Return [x, y] of the center of cell containing provided text 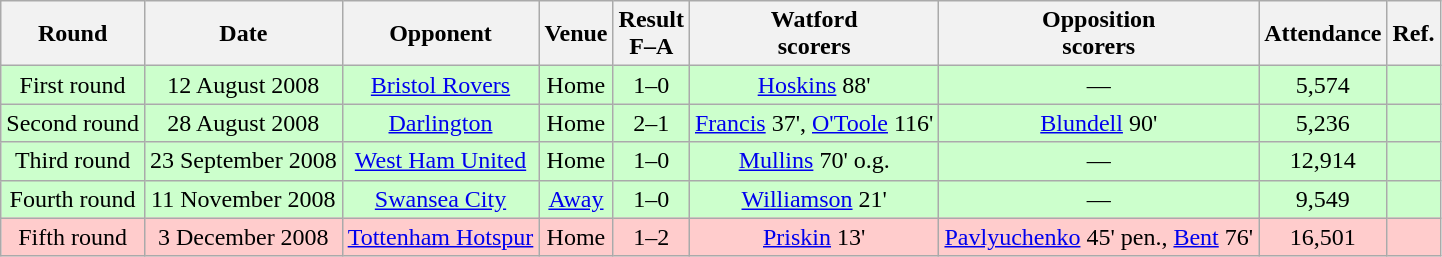
Venue [576, 34]
9,549 [1323, 199]
Bristol Rovers [440, 85]
Williamson 21' [814, 199]
ResultF–A [651, 34]
Mullins 70' o.g. [814, 161]
5,236 [1323, 123]
Away [576, 199]
Fifth round [73, 237]
2–1 [651, 123]
Opponent [440, 34]
12,914 [1323, 161]
Third round [73, 161]
11 November 2008 [243, 199]
23 September 2008 [243, 161]
Francis 37', O'Toole 116' [814, 123]
Watfordscorers [814, 34]
Priskin 13' [814, 237]
Date [243, 34]
Tottenham Hotspur [440, 237]
5,574 [1323, 85]
Second round [73, 123]
Oppositionscorers [1099, 34]
28 August 2008 [243, 123]
First round [73, 85]
West Ham United [440, 161]
3 December 2008 [243, 237]
Blundell 90' [1099, 123]
Pavlyuchenko 45' pen., Bent 76' [1099, 237]
Swansea City [440, 199]
Hoskins 88' [814, 85]
12 August 2008 [243, 85]
Attendance [1323, 34]
Darlington [440, 123]
1–2 [651, 237]
16,501 [1323, 237]
Round [73, 34]
Fourth round [73, 199]
Ref. [1414, 34]
